Pinpoint the cell where the given text exists, returning its (X, Y) midpoint coordinate. 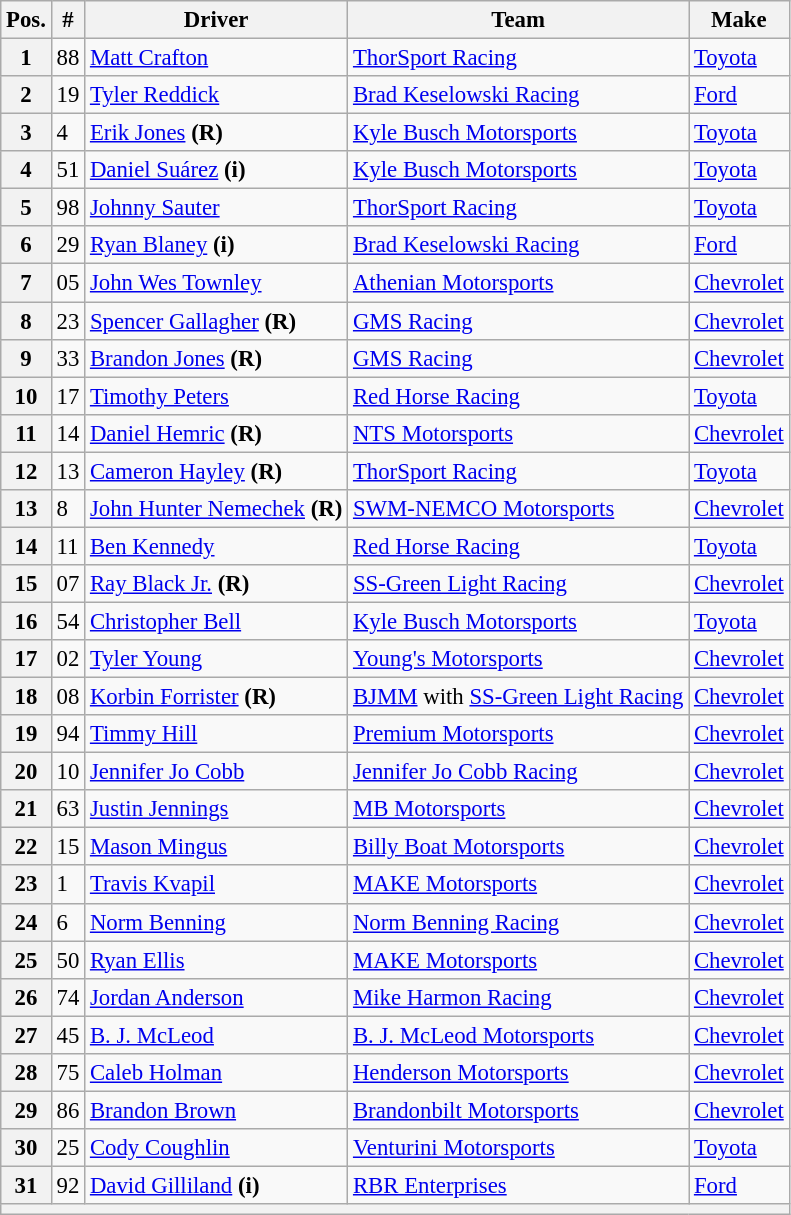
Venturini Motorsports (518, 1148)
Ryan Blaney (i) (216, 245)
Spencer Gallagher (R) (216, 321)
Timothy Peters (216, 396)
Daniel Suárez (i) (216, 170)
SS-Green Light Racing (518, 584)
92 (68, 1185)
RBR Enterprises (518, 1185)
MB Motorsports (518, 809)
Brandonbilt Motorsports (518, 1110)
Erik Jones (R) (216, 133)
22 (26, 847)
Brandon Brown (216, 1110)
33 (68, 358)
Make (739, 20)
Mason Mingus (216, 847)
86 (68, 1110)
# (68, 20)
John Hunter Nemechek (R) (216, 509)
Korbin Forrister (R) (216, 697)
30 (26, 1148)
63 (68, 809)
Billy Boat Motorsports (518, 847)
Brandon Jones (R) (216, 358)
7 (26, 283)
02 (68, 659)
51 (68, 170)
David Gilliland (i) (216, 1185)
Mike Harmon Racing (518, 997)
75 (68, 1073)
Cameron Hayley (R) (216, 471)
Premium Motorsports (518, 734)
Tyler Reddick (216, 95)
B. J. McLeod (216, 1035)
Travis Kvapil (216, 885)
Driver (216, 20)
94 (68, 734)
Team (518, 20)
12 (26, 471)
Timmy Hill (216, 734)
31 (26, 1185)
Ben Kennedy (216, 546)
Cody Coughlin (216, 1148)
BJMM with SS-Green Light Racing (518, 697)
74 (68, 997)
27 (26, 1035)
Jennifer Jo Cobb (216, 772)
Young's Motorsports (518, 659)
28 (26, 1073)
John Wes Townley (216, 283)
Athenian Motorsports (518, 283)
05 (68, 283)
26 (26, 997)
3 (26, 133)
20 (26, 772)
21 (26, 809)
50 (68, 960)
Caleb Holman (216, 1073)
B. J. McLeod Motorsports (518, 1035)
08 (68, 697)
SWM-NEMCO Motorsports (518, 509)
Tyler Young (216, 659)
Henderson Motorsports (518, 1073)
9 (26, 358)
54 (68, 621)
2 (26, 95)
18 (26, 697)
Matt Crafton (216, 58)
45 (68, 1035)
Jordan Anderson (216, 997)
16 (26, 621)
98 (68, 208)
Pos. (26, 20)
Ryan Ellis (216, 960)
Jennifer Jo Cobb Racing (518, 772)
Norm Benning (216, 922)
Christopher Bell (216, 621)
Johnny Sauter (216, 208)
Daniel Hemric (R) (216, 433)
Ray Black Jr. (R) (216, 584)
Norm Benning Racing (518, 922)
24 (26, 922)
5 (26, 208)
07 (68, 584)
88 (68, 58)
Justin Jennings (216, 809)
NTS Motorsports (518, 433)
